Find where the given text appears and provide that cell's center as [X, Y] coordinate. 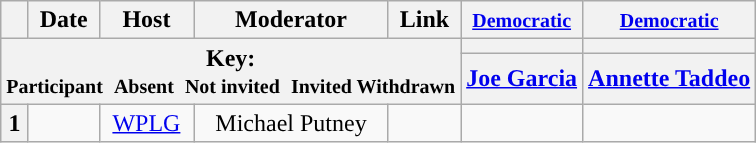
Link [424, 20]
Annette Taddeo [670, 78]
WPLG [146, 123]
Host [146, 20]
1 [15, 123]
Joe Garcia [522, 78]
Key: Participant Absent Not invited Invited Withdrawn [231, 72]
Michael Putney [291, 123]
Date [64, 20]
Moderator [291, 20]
